Return the [X, Y] coordinate for the center point of the cell that contains the specified text.  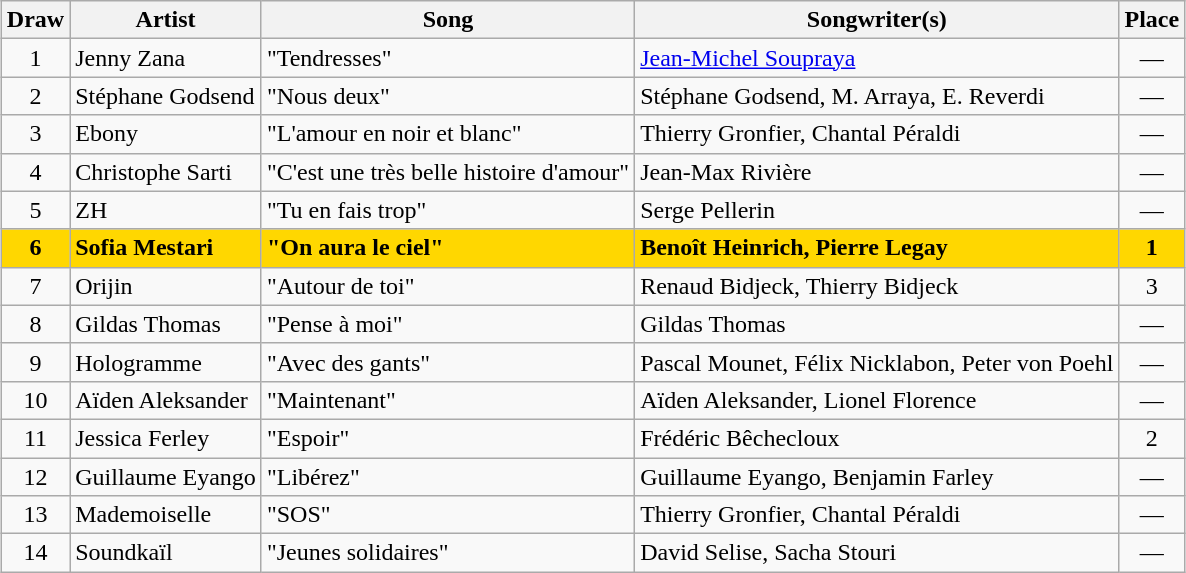
"C'est une très belle histoire d'amour" [448, 172]
9 [35, 362]
Stéphane Godsend, M. Arraya, E. Reverdi [877, 96]
Guillaume Eyango [166, 477]
Orijin [166, 286]
Guillaume Eyango, Benjamin Farley [877, 477]
8 [35, 324]
5 [35, 210]
"Libérez" [448, 477]
Renaud Bidjeck, Thierry Bidjeck [877, 286]
Serge Pellerin [877, 210]
"Tendresses" [448, 58]
Ebony [166, 134]
Stéphane Godsend [166, 96]
11 [35, 438]
Draw [35, 20]
Artist [166, 20]
ZH [166, 210]
Aïden Aleksander [166, 400]
"Pense à moi" [448, 324]
13 [35, 515]
"Autour de toi" [448, 286]
12 [35, 477]
"SOS" [448, 515]
"On aura le ciel" [448, 248]
Mademoiselle [166, 515]
10 [35, 400]
Songwriter(s) [877, 20]
7 [35, 286]
Jean-Michel Soupraya [877, 58]
"Maintenant" [448, 400]
"Jeunes solidaires" [448, 553]
6 [35, 248]
Place [1152, 20]
Sofia Mestari [166, 248]
Pascal Mounet, Félix Nicklabon, Peter von Poehl [877, 362]
Frédéric Bêchecloux [877, 438]
Jenny Zana [166, 58]
Jean-Max Rivière [877, 172]
"L'amour en noir et blanc" [448, 134]
Christophe Sarti [166, 172]
David Selise, Sacha Stouri [877, 553]
"Tu en fais trop" [448, 210]
Benoît Heinrich, Pierre Legay [877, 248]
"Espoir" [448, 438]
14 [35, 553]
4 [35, 172]
Jessica Ferley [166, 438]
Hologramme [166, 362]
"Nous deux" [448, 96]
Song [448, 20]
Soundkaïl [166, 553]
"Avec des gants" [448, 362]
Aïden Aleksander, Lionel Florence [877, 400]
